Return the [x, y] coordinate for the center point of the cell that contains the specified text.  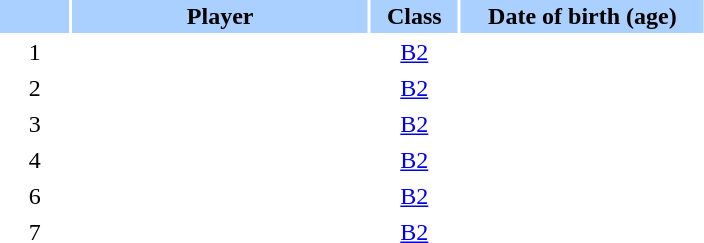
Date of birth (age) [582, 16]
4 [34, 160]
1 [34, 52]
Player [220, 16]
Class [414, 16]
3 [34, 124]
2 [34, 88]
6 [34, 196]
